Scan for the cell matching the given text and deliver its [x, y] coordinate at center. 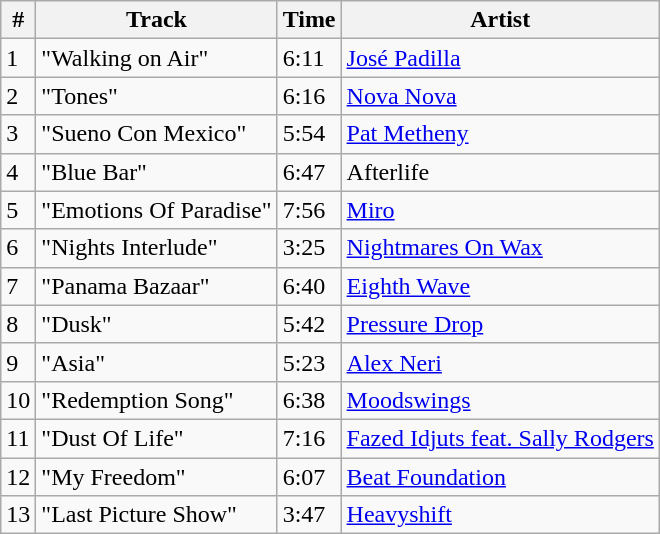
6:16 [309, 96]
9 [18, 362]
6:38 [309, 400]
Miro [500, 210]
5:54 [309, 134]
Heavyshift [500, 515]
"Dust Of Life" [156, 438]
# [18, 20]
"Nights Interlude" [156, 248]
7:56 [309, 210]
13 [18, 515]
11 [18, 438]
"My Freedom" [156, 477]
7 [18, 286]
"Emotions Of Paradise" [156, 210]
Fazed Idjuts feat. Sally Rodgers [500, 438]
"Sueno Con Mexico" [156, 134]
Nova Nova [500, 96]
5:42 [309, 324]
"Last Picture Show" [156, 515]
Time [309, 20]
2 [18, 96]
Afterlife [500, 172]
Pressure Drop [500, 324]
Beat Foundation [500, 477]
6:40 [309, 286]
Nightmares On Wax [500, 248]
"Dusk" [156, 324]
6 [18, 248]
José Padilla [500, 58]
Alex Neri [500, 362]
3:47 [309, 515]
"Panama Bazaar" [156, 286]
Eighth Wave [500, 286]
"Redemption Song" [156, 400]
6:07 [309, 477]
7:16 [309, 438]
"Blue Bar" [156, 172]
3:25 [309, 248]
10 [18, 400]
Track [156, 20]
Pat Metheny [500, 134]
4 [18, 172]
Artist [500, 20]
Moodswings [500, 400]
1 [18, 58]
6:47 [309, 172]
12 [18, 477]
"Walking on Air" [156, 58]
5:23 [309, 362]
5 [18, 210]
8 [18, 324]
"Asia" [156, 362]
6:11 [309, 58]
"Tones" [156, 96]
3 [18, 134]
